Find where the given text appears and provide that cell's center as (x, y) coordinate. 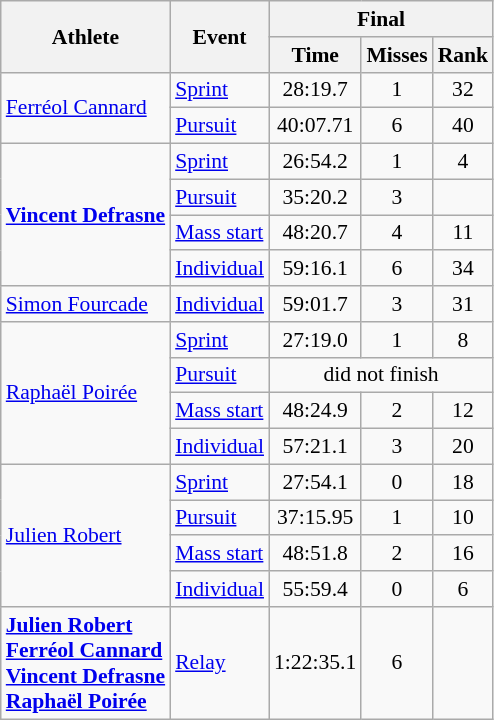
Athlete (86, 36)
26:54.2 (315, 162)
Julien RobertFerréol CannardVincent DefrasneRaphaël Poirée (86, 663)
Event (220, 36)
11 (464, 233)
did not finish (381, 375)
48:51.8 (315, 554)
40:07.71 (315, 126)
Julien Robert (86, 535)
18 (464, 482)
8 (464, 340)
16 (464, 554)
Relay (220, 663)
10 (464, 518)
59:16.1 (315, 269)
27:19.0 (315, 340)
Ferréol Cannard (86, 108)
48:20.7 (315, 233)
1:22:35.1 (315, 663)
Vincent Defrasne (86, 215)
Misses (396, 55)
32 (464, 90)
40 (464, 126)
28:19.7 (315, 90)
12 (464, 411)
Rank (464, 55)
31 (464, 304)
27:54.1 (315, 482)
59:01.7 (315, 304)
34 (464, 269)
Time (315, 55)
35:20.2 (315, 197)
57:21.1 (315, 447)
Final (381, 19)
55:59.4 (315, 589)
37:15.95 (315, 518)
Raphaël Poirée (86, 393)
20 (464, 447)
Simon Fourcade (86, 304)
48:24.9 (315, 411)
